Locate the cell with the specified text and output its [X, Y] center coordinate. 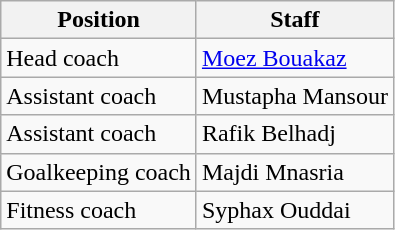
Staff [294, 20]
Majdi Mnasria [294, 172]
Syphax Ouddai [294, 210]
Goalkeeping coach [99, 172]
Position [99, 20]
Head coach [99, 58]
Fitness coach [99, 210]
Moez Bouakaz [294, 58]
Rafik Belhadj [294, 134]
Mustapha Mansour [294, 96]
